Return the [X, Y] coordinate for the center point of the cell that contains the specified text.  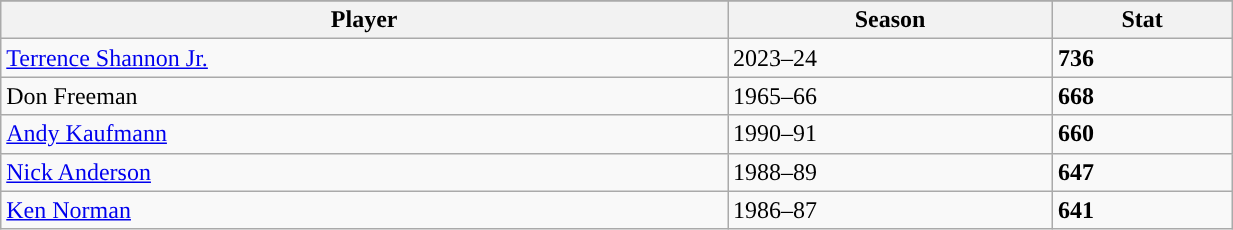
Ken Norman [364, 210]
1988–89 [890, 172]
Nick Anderson [364, 172]
736 [1142, 58]
Player [364, 20]
Stat [1142, 20]
641 [1142, 210]
2023–24 [890, 58]
1990–91 [890, 134]
Don Freeman [364, 96]
647 [1142, 172]
660 [1142, 134]
Season [890, 20]
1986–87 [890, 210]
668 [1142, 96]
1965–66 [890, 96]
Andy Kaufmann [364, 134]
Terrence Shannon Jr. [364, 58]
